Extract the [x, y] coordinate from the center of the cell holding the provided text.  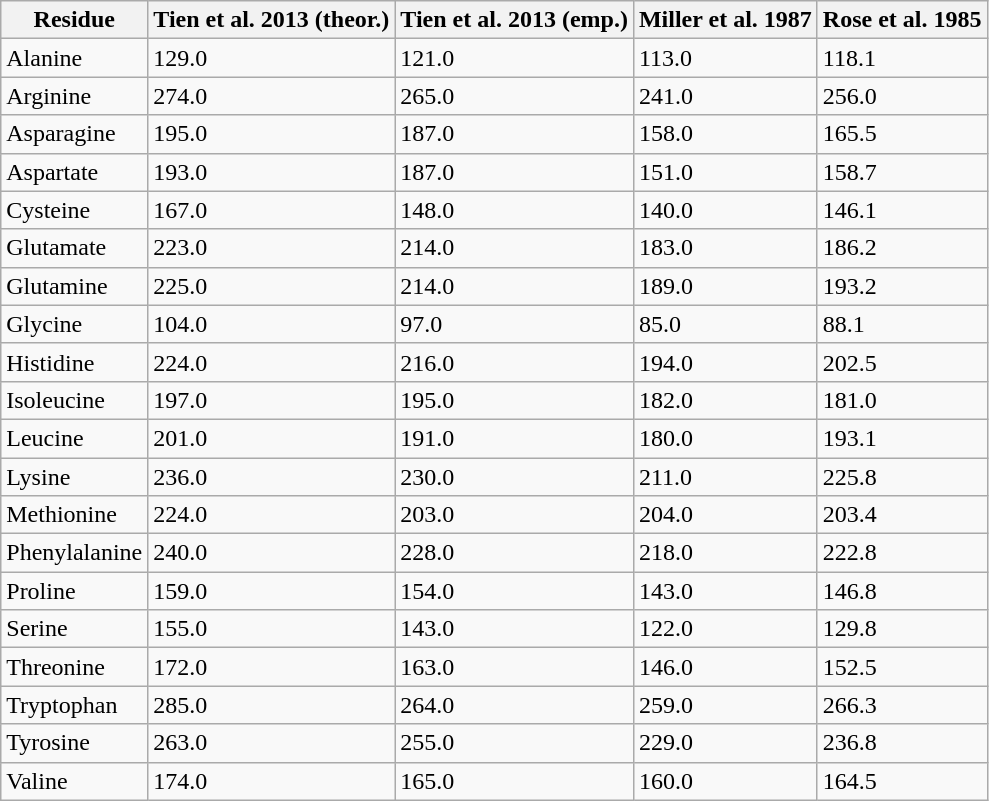
202.5 [902, 362]
Lysine [74, 477]
163.0 [514, 667]
146.1 [902, 210]
122.0 [725, 629]
Proline [74, 591]
229.0 [725, 743]
259.0 [725, 705]
225.0 [272, 286]
118.1 [902, 58]
88.1 [902, 324]
263.0 [272, 743]
140.0 [725, 210]
201.0 [272, 438]
151.0 [725, 172]
Serine [74, 629]
193.2 [902, 286]
240.0 [272, 553]
Residue [74, 20]
265.0 [514, 96]
146.0 [725, 667]
Isoleucine [74, 400]
236.8 [902, 743]
Glycine [74, 324]
Tien et al. 2013 (emp.) [514, 20]
129.0 [272, 58]
228.0 [514, 553]
266.3 [902, 705]
Aspartate [74, 172]
Miller et al. 1987 [725, 20]
Glutamate [74, 248]
186.2 [902, 248]
216.0 [514, 362]
172.0 [272, 667]
152.5 [902, 667]
167.0 [272, 210]
211.0 [725, 477]
222.8 [902, 553]
Arginine [74, 96]
197.0 [272, 400]
129.8 [902, 629]
230.0 [514, 477]
164.5 [902, 781]
241.0 [725, 96]
158.0 [725, 134]
204.0 [725, 515]
Glutamine [74, 286]
85.0 [725, 324]
121.0 [514, 58]
Asparagine [74, 134]
146.8 [902, 591]
Rose et al. 1985 [902, 20]
203.4 [902, 515]
183.0 [725, 248]
203.0 [514, 515]
160.0 [725, 781]
255.0 [514, 743]
189.0 [725, 286]
Tien et al. 2013 (theor.) [272, 20]
165.0 [514, 781]
180.0 [725, 438]
104.0 [272, 324]
193.0 [272, 172]
223.0 [272, 248]
Threonine [74, 667]
Methionine [74, 515]
154.0 [514, 591]
193.1 [902, 438]
Tyrosine [74, 743]
113.0 [725, 58]
Histidine [74, 362]
Valine [74, 781]
264.0 [514, 705]
Cysteine [74, 210]
155.0 [272, 629]
Alanine [74, 58]
165.5 [902, 134]
225.8 [902, 477]
181.0 [902, 400]
Leucine [74, 438]
218.0 [725, 553]
194.0 [725, 362]
Tryptophan [74, 705]
236.0 [272, 477]
256.0 [902, 96]
158.7 [902, 172]
174.0 [272, 781]
274.0 [272, 96]
182.0 [725, 400]
285.0 [272, 705]
148.0 [514, 210]
Phenylalanine [74, 553]
159.0 [272, 591]
191.0 [514, 438]
97.0 [514, 324]
